Return the (X, Y) coordinate for the center point of the cell that contains the specified text.  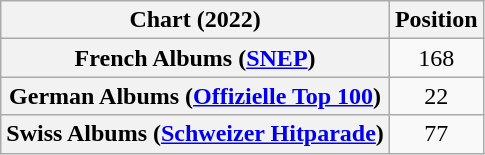
168 (436, 58)
Position (436, 20)
Swiss Albums (Schweizer Hitparade) (196, 134)
22 (436, 96)
French Albums (SNEP) (196, 58)
77 (436, 134)
Chart (2022) (196, 20)
German Albums (Offizielle Top 100) (196, 96)
